From the cell containing the given text, extract its center point as [X, Y] coordinate. 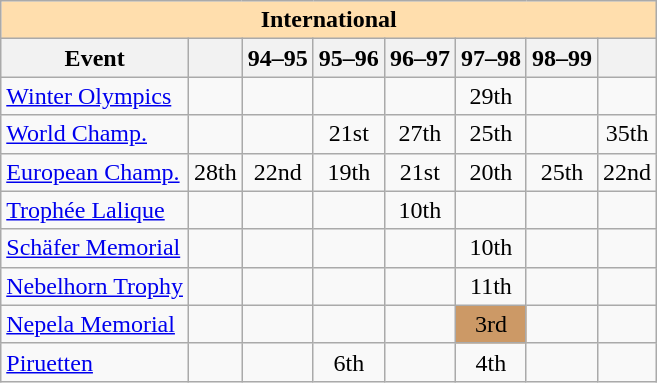
19th [348, 172]
Schäfer Memorial [95, 248]
Nebelhorn Trophy [95, 286]
28th [215, 172]
4th [490, 362]
European Champ. [95, 172]
Trophée Lalique [95, 210]
World Champ. [95, 134]
35th [628, 134]
95–96 [348, 58]
International [329, 20]
3rd [490, 324]
6th [348, 362]
Winter Olympics [95, 96]
98–99 [562, 58]
97–98 [490, 58]
11th [490, 286]
Nepela Memorial [95, 324]
27th [420, 134]
Piruetten [95, 362]
Event [95, 58]
20th [490, 172]
96–97 [420, 58]
29th [490, 96]
94–95 [278, 58]
